Scan for the cell matching the given text and deliver its [X, Y] coordinate at center. 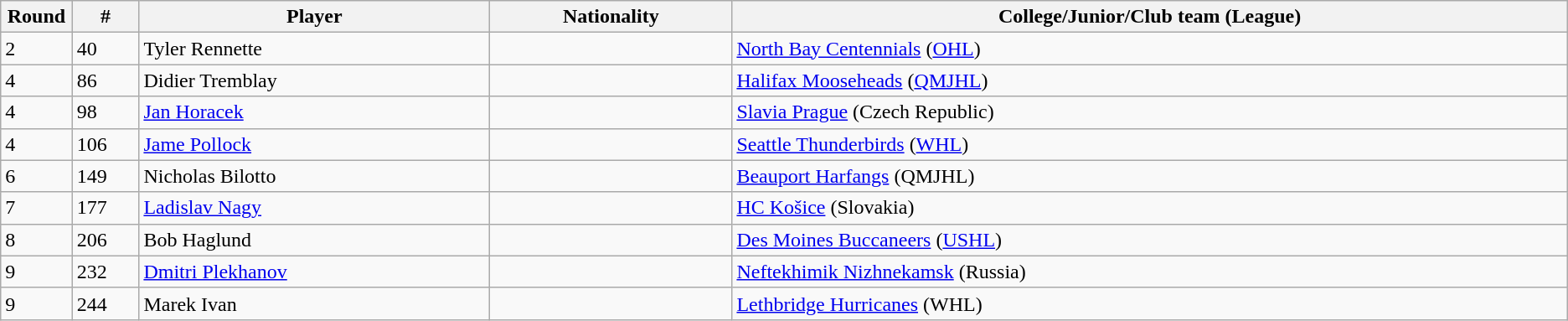
HC Košice (Slovakia) [1149, 208]
86 [106, 80]
106 [106, 144]
Nicholas Bilotto [315, 176]
North Bay Centennials (OHL) [1149, 49]
Beauport Harfangs (QMJHL) [1149, 176]
Ladislav Nagy [315, 208]
Jame Pollock [315, 144]
Jan Horacek [315, 112]
40 [106, 49]
Des Moines Buccaneers (USHL) [1149, 240]
Nationality [611, 17]
Didier Tremblay [315, 80]
Neftekhimik Nizhnekamsk (Russia) [1149, 272]
98 [106, 112]
206 [106, 240]
Seattle Thunderbirds (WHL) [1149, 144]
177 [106, 208]
149 [106, 176]
# [106, 17]
Tyler Rennette [315, 49]
Lethbridge Hurricanes (WHL) [1149, 303]
Round [37, 17]
Marek Ivan [315, 303]
7 [37, 208]
8 [37, 240]
Slavia Prague (Czech Republic) [1149, 112]
2 [37, 49]
College/Junior/Club team (League) [1149, 17]
6 [37, 176]
232 [106, 272]
244 [106, 303]
Bob Haglund [315, 240]
Halifax Mooseheads (QMJHL) [1149, 80]
Player [315, 17]
Dmitri Plekhanov [315, 272]
